Scan for the cell matching the given text and deliver its [x, y] coordinate at center. 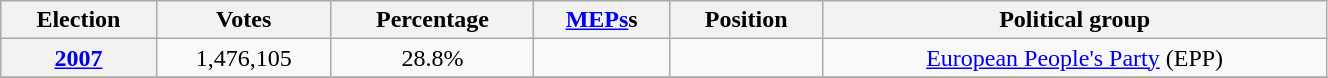
MEPss [602, 20]
Political group [1075, 20]
Percentage [432, 20]
28.8% [432, 58]
Election [78, 20]
1,476,105 [244, 58]
Votes [244, 20]
Position [746, 20]
2007 [78, 58]
European People's Party (EPP) [1075, 58]
